From the cell containing the given text, extract its center point as [X, Y] coordinate. 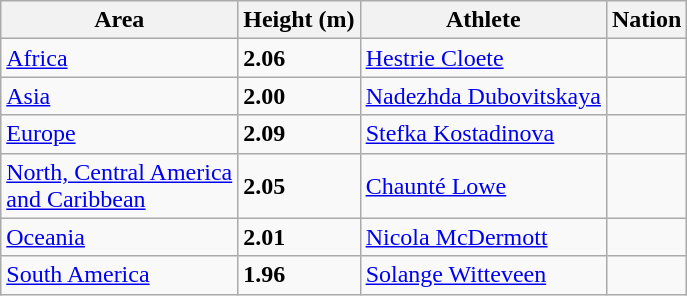
Hestrie Cloete [483, 58]
2.06 [299, 58]
Nadezhda Dubovitskaya [483, 96]
Nation [646, 20]
Nicola McDermott [483, 237]
Stefka Kostadinova [483, 134]
South America [120, 275]
Athlete [483, 20]
Area [120, 20]
Solange Witteveen [483, 275]
Africa [120, 58]
2.00 [299, 96]
Oceania [120, 237]
2.01 [299, 237]
North, Central America and Caribbean [120, 186]
Chaunté Lowe [483, 186]
Europe [120, 134]
2.05 [299, 186]
2.09 [299, 134]
Height (m) [299, 20]
1.96 [299, 275]
Asia [120, 96]
